Output the [x, y] coordinate of the center of the cell containing the given text.  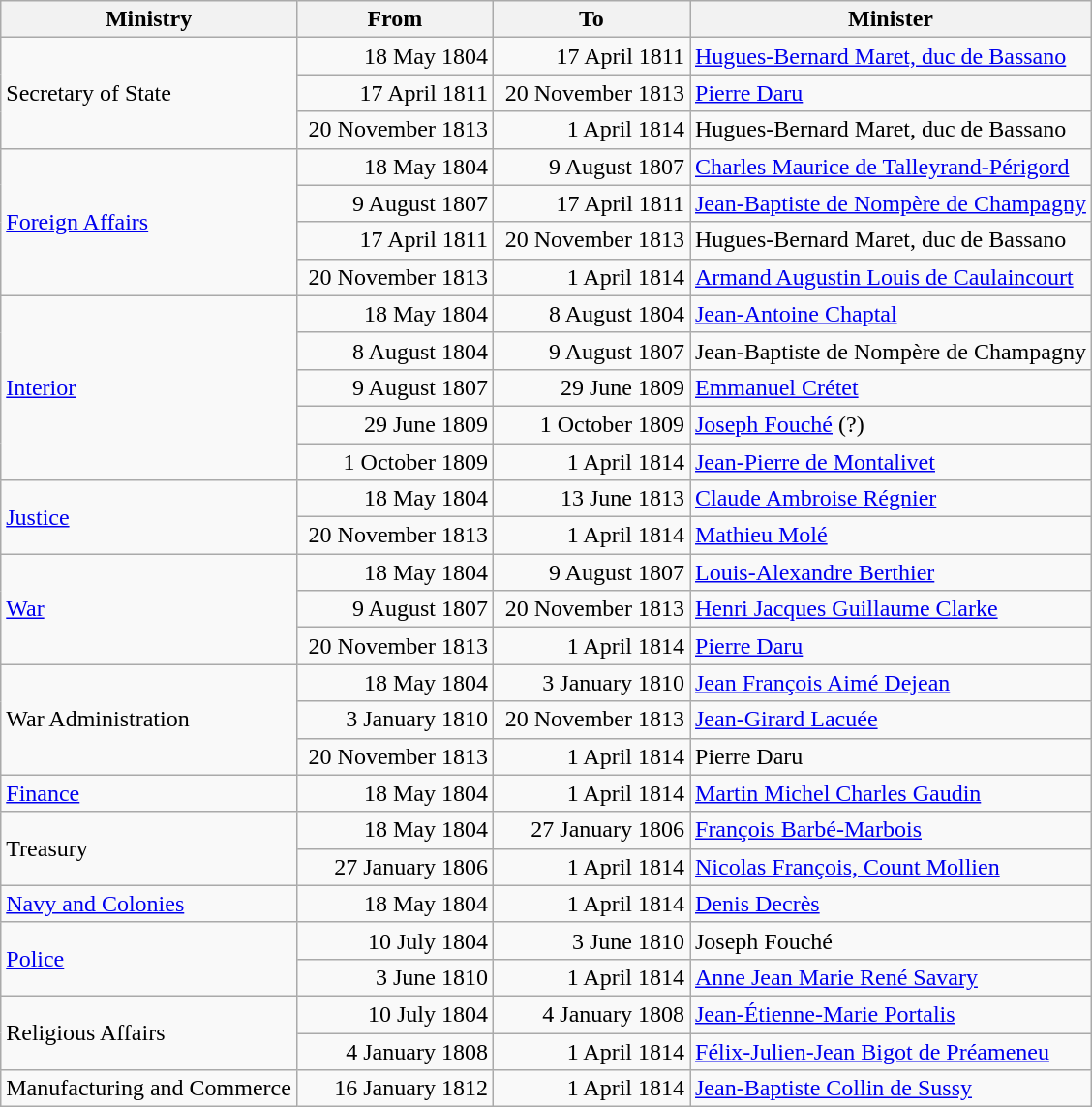
Secretary of State [149, 93]
François Barbé-Marbois [891, 830]
Minister [891, 19]
Nicolas François, Count Mollien [891, 867]
Mathieu Molé [891, 536]
Henri Jacques Guillaume Clarke [891, 609]
Anne Jean Marie René Savary [891, 977]
Jean-Étienne-Marie Portalis [891, 1014]
Armand Augustin Louis de Caulaincourt [891, 277]
Joseph Fouché [891, 940]
Denis Decrès [891, 904]
Treasury [149, 848]
Interior [149, 387]
Ministry [149, 19]
Religious Affairs [149, 1032]
Police [149, 959]
Navy and Colonies [149, 904]
From [395, 19]
13 June 1813 [591, 499]
Justice [149, 517]
Charles Maurice de Talleyrand-Périgord [891, 167]
Jean-Pierre de Montalivet [891, 462]
War Administration [149, 720]
Emmanuel Crétet [891, 387]
To [591, 19]
Foreign Affairs [149, 222]
Félix-Julien-Jean Bigot de Préameneu [891, 1051]
Finance [149, 793]
Manufacturing and Commerce [149, 1089]
Joseph Fouché (?) [891, 424]
Martin Michel Charles Gaudin [891, 793]
Jean-Antoine Chaptal [891, 314]
Jean François Aimé Dejean [891, 683]
Louis-Alexandre Berthier [891, 572]
Jean-Baptiste Collin de Sussy [891, 1089]
Jean-Girard Lacuée [891, 720]
Claude Ambroise Régnier [891, 499]
16 January 1812 [395, 1089]
War [149, 609]
